Return (X, Y) of the center of cell containing provided text 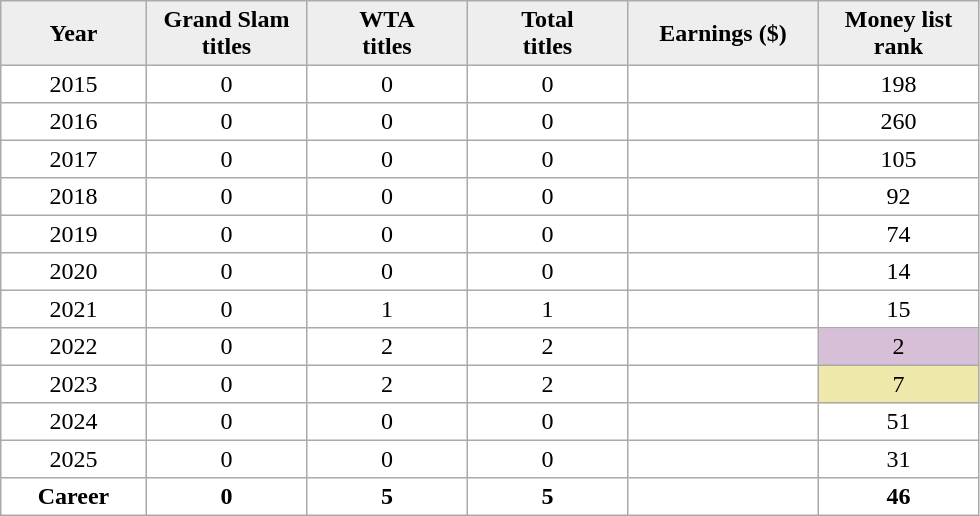
198 (898, 84)
WTA titles (387, 33)
2025 (74, 459)
74 (898, 234)
2017 (74, 159)
2016 (74, 122)
Grand Slam titles (226, 33)
Earnings ($) (723, 33)
2021 (74, 309)
2020 (74, 272)
Career (74, 497)
Money list rank (898, 33)
2023 (74, 384)
2019 (74, 234)
31 (898, 459)
260 (898, 122)
51 (898, 422)
2022 (74, 347)
92 (898, 197)
15 (898, 309)
2015 (74, 84)
2018 (74, 197)
105 (898, 159)
7 (898, 384)
14 (898, 272)
2024 (74, 422)
Total titles (547, 33)
46 (898, 497)
Year (74, 33)
